Return (x, y) of the center of cell containing provided text 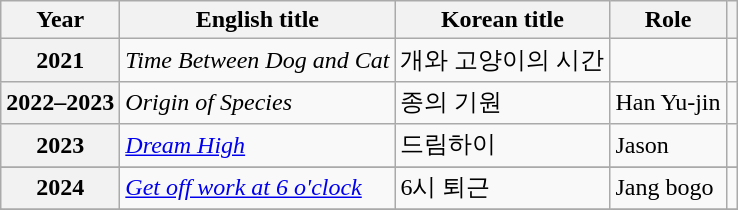
종의 기원 (502, 102)
6시 퇴근 (502, 188)
Han Yu-jin (668, 102)
개와 고양이의 시간 (502, 60)
2024 (60, 188)
Get off work at 6 o'clock (258, 188)
Year (60, 20)
Origin of Species (258, 102)
드림하이 (502, 146)
Dream High (258, 146)
2023 (60, 146)
Time Between Dog and Cat (258, 60)
2022–2023 (60, 102)
English title (258, 20)
Korean title (502, 20)
Jason (668, 146)
2021 (60, 60)
Jang bogo (668, 188)
Role (668, 20)
